Locate the cell with the specified text and output its (X, Y) center coordinate. 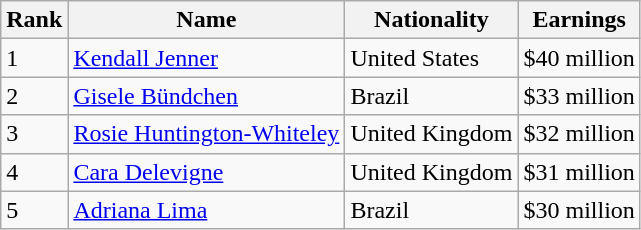
Rank (34, 20)
3 (34, 134)
5 (34, 210)
Adriana Lima (206, 210)
2 (34, 96)
$33 million (579, 96)
$30 million (579, 210)
1 (34, 58)
Kendall Jenner (206, 58)
United States (432, 58)
Name (206, 20)
$40 million (579, 58)
Gisele Bündchen (206, 96)
Earnings (579, 20)
Cara Delevigne (206, 172)
Nationality (432, 20)
$31 million (579, 172)
4 (34, 172)
$32 million (579, 134)
Rosie Huntington-Whiteley (206, 134)
